Locate the cell with the specified text and output its (X, Y) center coordinate. 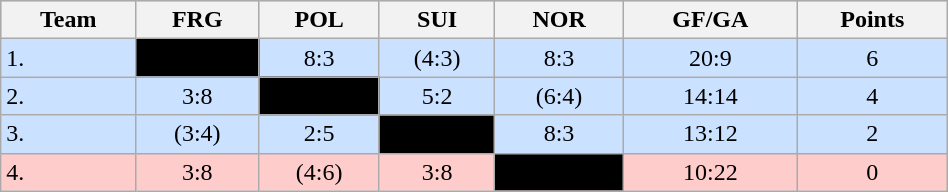
(4:3) (436, 58)
(4:6) (320, 172)
10:22 (710, 172)
2 (872, 134)
4 (872, 96)
14:14 (710, 96)
Team (68, 20)
(6:4) (560, 96)
2:5 (320, 134)
SUI (436, 20)
Points (872, 20)
0 (872, 172)
3. (68, 134)
(3:4) (198, 134)
GF/GA (710, 20)
2. (68, 96)
1. (68, 58)
POL (320, 20)
5:2 (436, 96)
6 (872, 58)
13:12 (710, 134)
NOR (560, 20)
20:9 (710, 58)
FRG (198, 20)
4. (68, 172)
